Return [X, Y] of the center of cell containing provided text 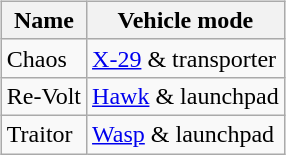
Re-Volt [44, 96]
Traitor [44, 134]
Hawk & launchpad [186, 96]
Vehicle mode [186, 20]
Chaos [44, 58]
Name [44, 20]
X-29 & transporter [186, 58]
Wasp & launchpad [186, 134]
